Provide the (X, Y) coordinate of the cell's center where the given text is located.  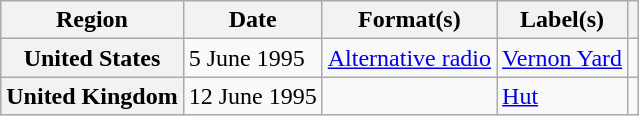
5 June 1995 (252, 58)
Region (92, 20)
Format(s) (409, 20)
Hut (562, 96)
Date (252, 20)
Alternative radio (409, 58)
Vernon Yard (562, 58)
United Kingdom (92, 96)
Label(s) (562, 20)
United States (92, 58)
12 June 1995 (252, 96)
